Return (x, y) of the center of cell containing provided text 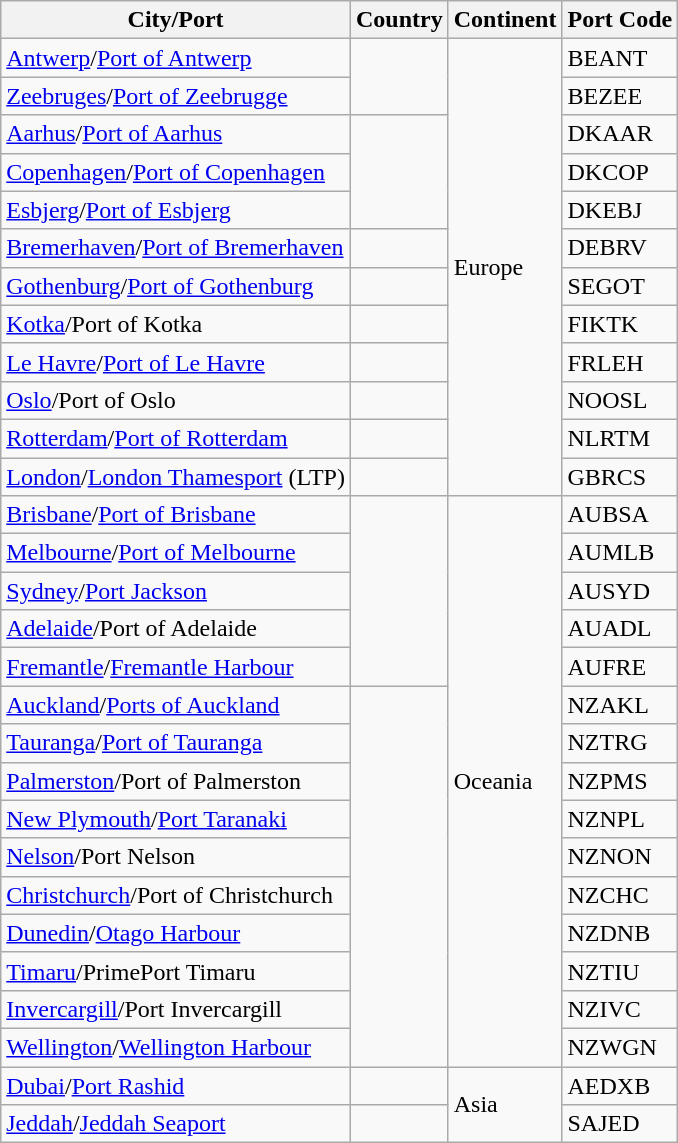
Adelaide/Port of Adelaide (176, 629)
AEDXB (620, 1085)
Melbourne/Port of Melbourne (176, 553)
Jeddah/Jeddah Seaport (176, 1124)
BEANT (620, 58)
NZCHC (620, 895)
Asia (505, 1104)
NZTIU (620, 971)
DKAAR (620, 134)
Brisbane/Port of Brisbane (176, 515)
Gothenburg/Port of Gothenburg (176, 286)
Timaru/PrimePort Timaru (176, 971)
Antwerp/Port of Antwerp (176, 58)
AUFRE (620, 667)
NZWGN (620, 1047)
Copenhagen/Port of Copenhagen (176, 172)
FRLEH (620, 362)
BEZEE (620, 96)
AUMLB (620, 553)
Invercargill/Port Invercargill (176, 1009)
Le Havre/Port of Le Havre (176, 362)
Dunedin/Otago Harbour (176, 933)
Wellington/Wellington Harbour (176, 1047)
GBRCS (620, 477)
AUBSA (620, 515)
Tauranga/Port of Tauranga (176, 743)
FIKTK (620, 324)
NLRTM (620, 438)
DKEBJ (620, 210)
AUSYD (620, 591)
NZAKL (620, 705)
Auckland/Ports of Auckland (176, 705)
Zeebruges/Port of Zeebrugge (176, 96)
Kotka/Port of Kotka (176, 324)
NZIVC (620, 1009)
Europe (505, 268)
NZNON (620, 857)
Bremerhaven/Port of Bremerhaven (176, 248)
Palmerston/Port of Palmerston (176, 781)
City/Port (176, 20)
Aarhus/Port of Aarhus (176, 134)
AUADL (620, 629)
DEBRV (620, 248)
New Plymouth/Port Taranaki (176, 819)
Oslo/Port of Oslo (176, 400)
NZPMS (620, 781)
NZTRG (620, 743)
Rotterdam/Port of Rotterdam (176, 438)
Fremantle/Fremantle Harbour (176, 667)
Continent (505, 20)
NZNPL (620, 819)
Nelson/Port Nelson (176, 857)
Port Code (620, 20)
Dubai/Port Rashid (176, 1085)
Christchurch/Port of Christchurch (176, 895)
NZDNB (620, 933)
Country (399, 20)
SEGOT (620, 286)
NOOSL (620, 400)
Oceania (505, 782)
Esbjerg/Port of Esbjerg (176, 210)
London/London Thamesport (LTP) (176, 477)
Sydney/Port Jackson (176, 591)
DKCOP (620, 172)
SAJED (620, 1124)
